From the cell containing the given text, extract its center point as [x, y] coordinate. 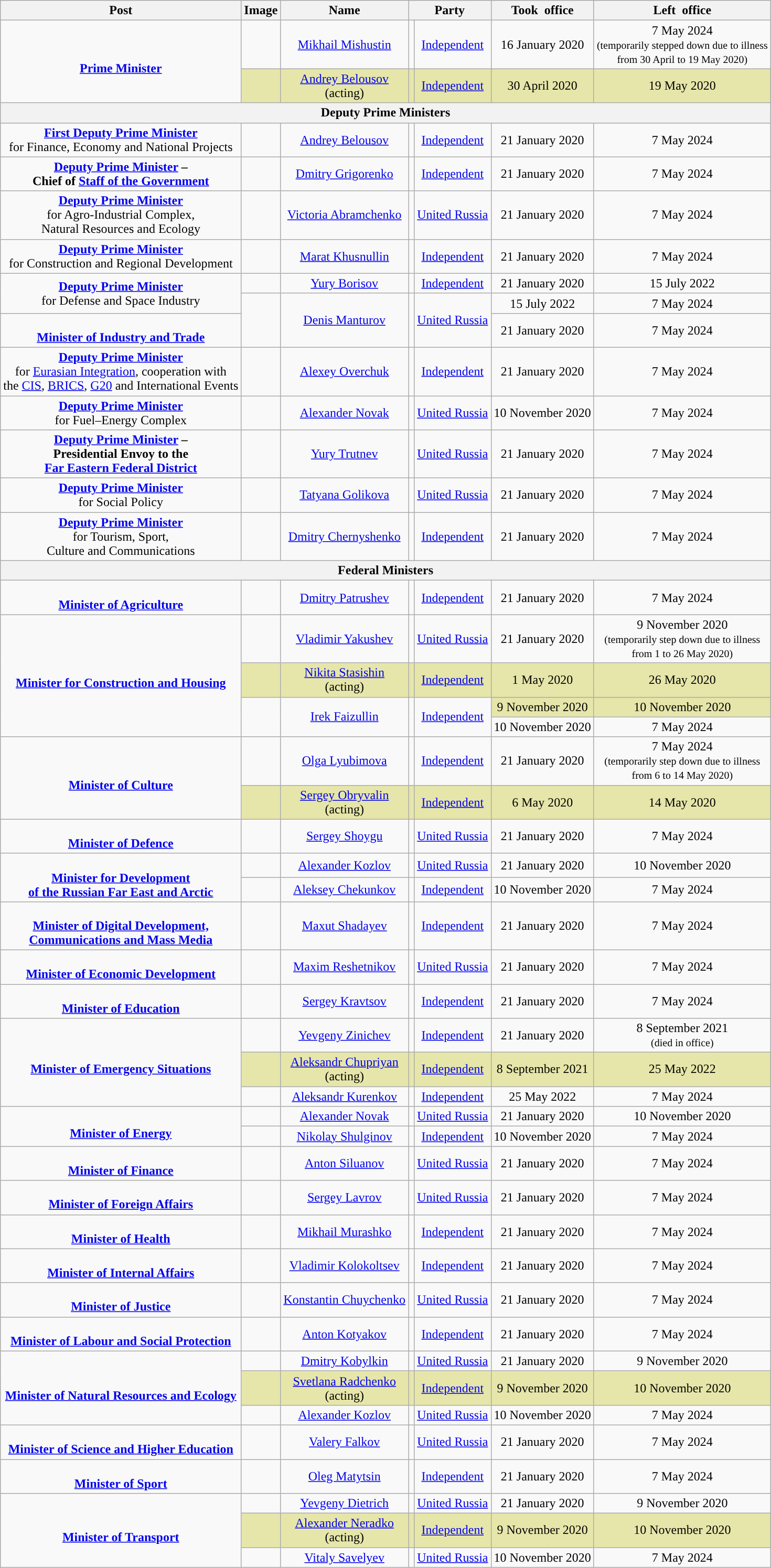
Valery Falkov [345, 1442]
Vladimir Yakushev [345, 639]
Name [345, 10]
Andrey Belousov(acting) [345, 86]
Svetlana Radchenko(acting) [345, 1388]
7 May 2024(temporarily stepped down due to illnessfrom 30 April to 19 May 2020) [682, 45]
Dmitry Grigorenko [345, 174]
16 January 2020 [542, 45]
Deputy Prime Minister –Chief of Staff of the Government [121, 174]
Took office [542, 10]
Minister of Transport [121, 1530]
Deputy Prime Ministerfor Construction and Regional Development [121, 256]
Yury Trutnev [345, 454]
26 May 2020 [682, 680]
Minister of Economic Development [121, 967]
Minister of Sport [121, 1476]
Nikolay Shulginov [345, 1136]
Vitaly Savelyev [345, 1558]
Vladimir Kolokoltsev [345, 1266]
Image [261, 10]
Federal Ministers [386, 571]
6 May 2020 [542, 802]
Prime Minister [121, 62]
Aleksey Chekunkov [345, 889]
Minister of Natural Resources and Ecology [121, 1388]
Aleksandr Kurenkov [345, 1097]
Sergey Kravtsov [345, 1001]
Party [450, 10]
8 September 2021 [542, 1070]
Andrey Belousov [345, 139]
Minister of Culture [121, 778]
Minister of Foreign Affairs [121, 1198]
Anton Siluanov [345, 1163]
Mikhail Murashko [345, 1231]
Dmitry Kobylkin [345, 1361]
Sergey Shoygu [345, 836]
Deputy Prime Ministerfor Tourism, Sport,Culture and Communications [121, 536]
Deputy Prime Minister –Presidential Envoy to theFar Eastern Federal District [121, 454]
Minister of Science and Higher Education [121, 1442]
30 April 2020 [542, 86]
Konstantin Chuychenko [345, 1299]
Minister of Finance [121, 1163]
Minister of Industry and Trade [121, 330]
19 May 2020 [682, 86]
Alexander Neradko(acting) [345, 1530]
Irek Faizullin [345, 717]
14 May 2020 [682, 802]
Minister of Defence [121, 836]
Sergey Obryvalin(acting) [345, 802]
Minister of Digital Development,Communications and Mass Media [121, 926]
Maxut Shadayev [345, 926]
Deputy Prime Ministerfor Eurasian Integration, cooperation withthe CIS, BRICS, G20 and International Events [121, 371]
Alexey Overchuk [345, 371]
Minister of Justice [121, 1299]
Minister of Labour and Social Protection [121, 1334]
Minister for Construction and Housing [121, 675]
Left office [682, 10]
Post [121, 10]
Minister of Health [121, 1231]
Deputy Prime Ministerfor Defense and Space Industry [121, 293]
First Deputy Prime Ministerfor Finance, Economy and National Projects [121, 139]
Marat Khusnullin [345, 256]
Minister of Emergency Situations [121, 1062]
Anton Kotyakov [345, 1334]
Minister of Education [121, 1001]
Tatyana Golikova [345, 495]
9 November 2020(temporarily step down due to illnessfrom 1 to 26 May 2020) [682, 639]
Dmitry Chernyshenko [345, 536]
Yury Borisov [345, 283]
7 May 2024(temporarily step down due to illnessfrom 6 to 14 May 2020) [682, 761]
Deputy Prime Ministerfor Social Policy [121, 495]
Yevgeny Dietrich [345, 1503]
Aleksandr Chupriyan(acting) [345, 1070]
Dmitry Patrushev [345, 598]
Minister of Internal Affairs [121, 1266]
Denis Manturov [345, 320]
Victoria Abramchenko [345, 215]
Minister for Developmentof the Russian Far East and Arctic [121, 877]
Olga Lyubimova [345, 761]
Deputy Prime Ministers [386, 113]
Yevgeny Zinichev [345, 1035]
Deputy Prime Ministerfor Fuel–Energy Complex [121, 412]
Sergey Lavrov [345, 1198]
Nikita Stasishin(acting) [345, 680]
Mikhail Mishustin [345, 45]
1 May 2020 [542, 680]
Minister of Agriculture [121, 598]
Oleg Matytsin [345, 1476]
8 September 2021(died in office) [682, 1035]
Deputy Prime Ministerfor Agro-Industrial Complex,Natural Resources and Ecology [121, 215]
Minister of Energy [121, 1126]
Maxim Reshetnikov [345, 967]
